Provide the (X, Y) coordinate of the cell's center where the given text is located.  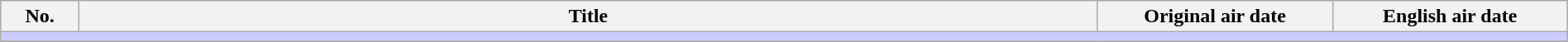
No. (40, 16)
Title (587, 16)
English air date (1450, 16)
Original air date (1215, 16)
